Determine the [X, Y] coordinate at the center of the cell enclosing the given text.  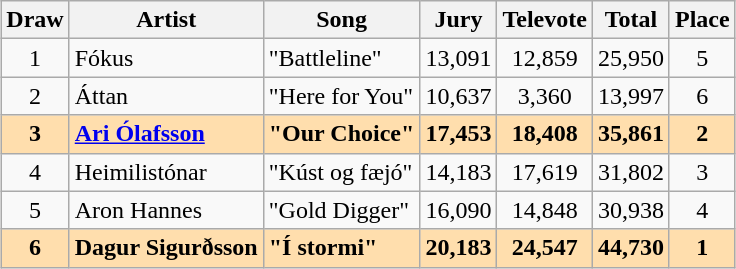
"Our Choice" [342, 134]
13,091 [458, 58]
Televote [544, 20]
3,360 [544, 96]
Place [702, 20]
31,802 [630, 172]
Aron Hannes [166, 210]
35,861 [630, 134]
16,090 [458, 210]
Ari Ólafsson [166, 134]
12,859 [544, 58]
30,938 [630, 210]
Total [630, 20]
Áttan [166, 96]
14,183 [458, 172]
Draw [35, 20]
13,997 [630, 96]
"Kúst og fæjó" [342, 172]
18,408 [544, 134]
24,547 [544, 248]
"Here for You" [342, 96]
25,950 [630, 58]
17,453 [458, 134]
"Gold Digger" [342, 210]
17,619 [544, 172]
Heimilistónar [166, 172]
Dagur Sigurðsson [166, 248]
20,183 [458, 248]
Jury [458, 20]
"Í stormi" [342, 248]
"Battleline" [342, 58]
Fókus [166, 58]
Song [342, 20]
Artist [166, 20]
44,730 [630, 248]
10,637 [458, 96]
14,848 [544, 210]
